Find where the given text appears and provide that cell's center as [X, Y] coordinate. 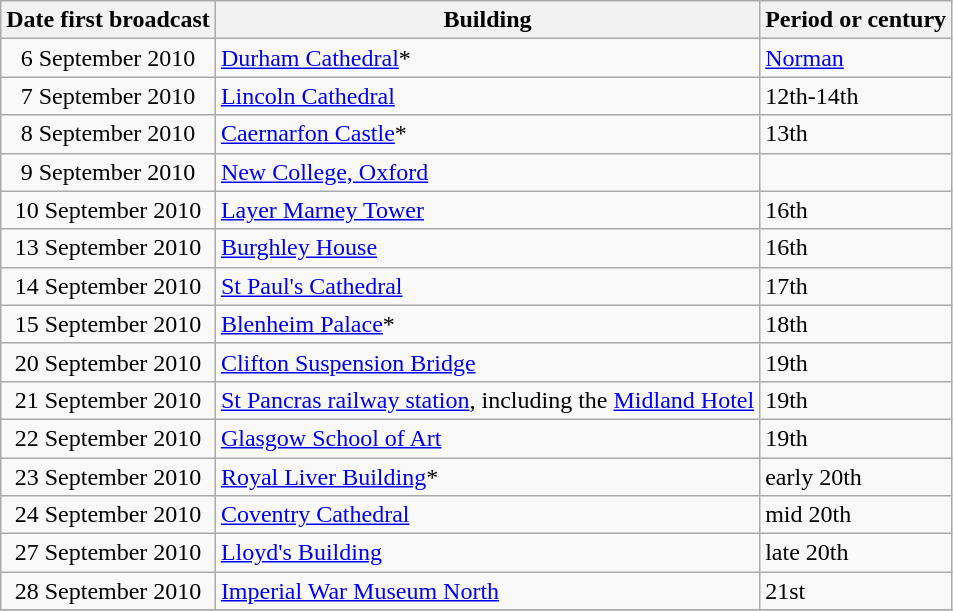
Imperial War Museum North [487, 591]
13 September 2010 [108, 248]
17th [856, 286]
early 20th [856, 477]
mid 20th [856, 515]
Blenheim Palace* [487, 324]
Coventry Cathedral [487, 515]
7 September 2010 [108, 96]
14 September 2010 [108, 286]
Lloyd's Building [487, 553]
21st [856, 591]
Glasgow School of Art [487, 438]
Building [487, 20]
8 September 2010 [108, 134]
Durham Cathedral* [487, 58]
Royal Liver Building* [487, 477]
New College, Oxford [487, 172]
Burghley House [487, 248]
Date first broadcast [108, 20]
9 September 2010 [108, 172]
20 September 2010 [108, 362]
23 September 2010 [108, 477]
Layer Marney Tower [487, 210]
Period or century [856, 20]
22 September 2010 [108, 438]
21 September 2010 [108, 400]
28 September 2010 [108, 591]
27 September 2010 [108, 553]
13th [856, 134]
24 September 2010 [108, 515]
St Pancras railway station, including the Midland Hotel [487, 400]
15 September 2010 [108, 324]
Lincoln Cathedral [487, 96]
12th-14th [856, 96]
Clifton Suspension Bridge [487, 362]
10 September 2010 [108, 210]
Norman [856, 58]
Caernarfon Castle* [487, 134]
18th [856, 324]
late 20th [856, 553]
6 September 2010 [108, 58]
St Paul's Cathedral [487, 286]
